Search for the cell housing the specified text and yield its [x, y] center coordinate. 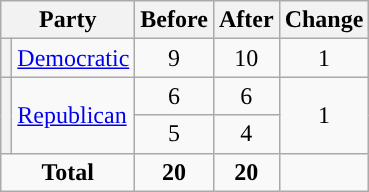
After [246, 20]
9 [174, 58]
4 [246, 134]
Republican [74, 115]
10 [246, 58]
Party [68, 20]
Total [68, 172]
Change [324, 20]
Before [174, 20]
5 [174, 134]
Democratic [74, 58]
